From the cell containing the given text, extract its center point as [X, Y] coordinate. 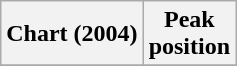
Chart (2004) [72, 34]
Peakposition [189, 34]
